Determine the (X, Y) coordinate at the center of the cell enclosing the given text.  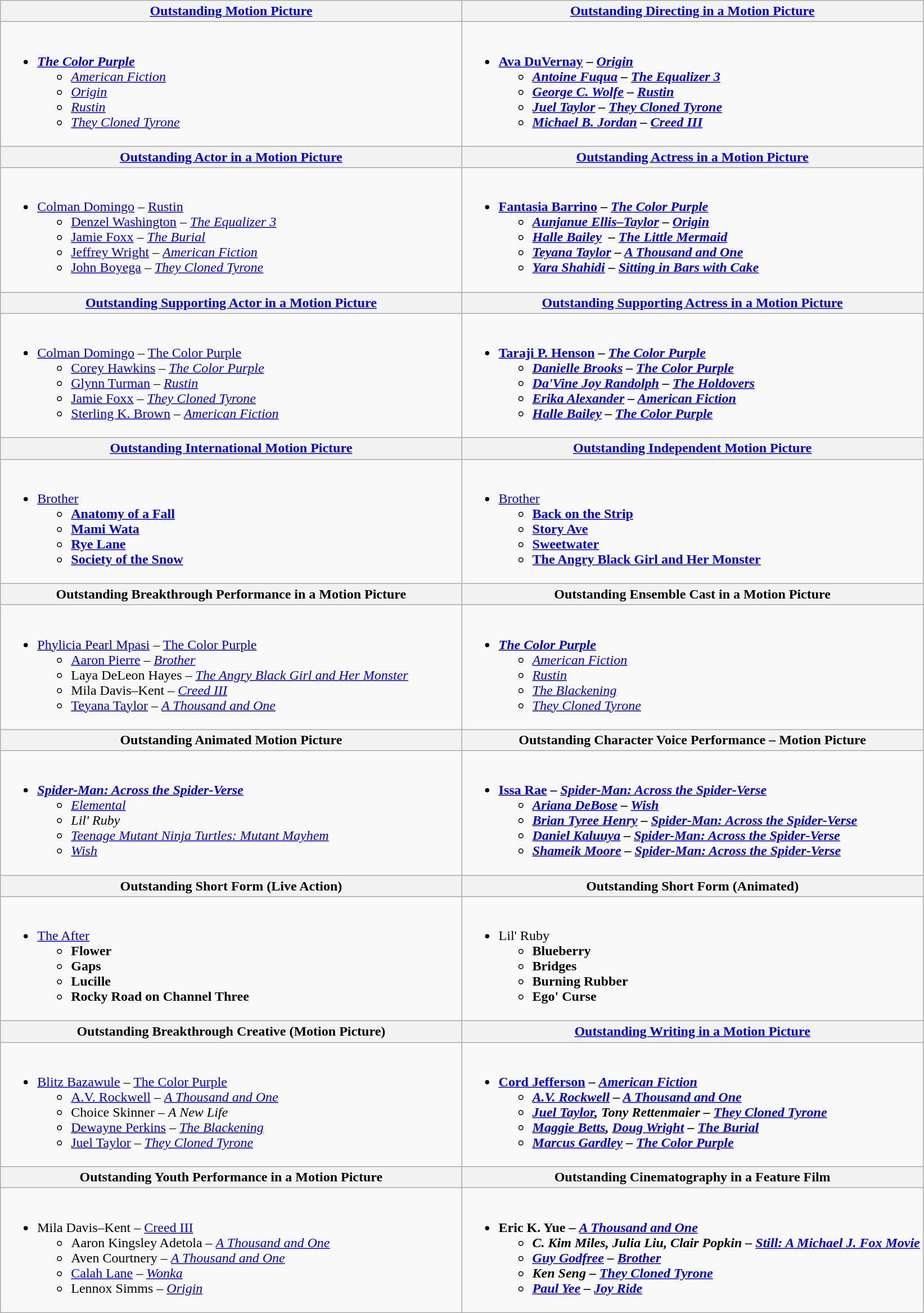
Lil' RubyBlueberryBridgesBurning RubberEgo' Curse (692, 959)
Outstanding Breakthrough Creative (Motion Picture) (231, 1032)
Outstanding Writing in a Motion Picture (692, 1032)
Outstanding Directing in a Motion Picture (692, 11)
Colman Domingo – RustinDenzel Washington – The Equalizer 3Jamie Foxx – The BurialJeffrey Wright – American FictionJohn Boyega – They Cloned Tyrone (231, 230)
Outstanding Ensemble Cast in a Motion Picture (692, 594)
Outstanding Animated Motion Picture (231, 740)
Outstanding Short Form (Live Action) (231, 886)
Outstanding Breakthrough Performance in a Motion Picture (231, 594)
The Color PurpleAmerican FictionRustinThe BlackeningThey Cloned Tyrone (692, 667)
Outstanding Supporting Actress in a Motion Picture (692, 303)
Outstanding Motion Picture (231, 11)
Outstanding Character Voice Performance – Motion Picture (692, 740)
BrotherAnatomy of a FallMami WataRye LaneSociety of the Snow (231, 521)
Outstanding Independent Motion Picture (692, 448)
Ava DuVernay – OriginAntoine Fuqua – The Equalizer 3George C. Wolfe – RustinJuel Taylor – They Cloned TyroneMichael B. Jordan – Creed III (692, 84)
Outstanding International Motion Picture (231, 448)
Spider-Man: Across the Spider-VerseElementalLil' RubyTeenage Mutant Ninja Turtles: Mutant MayhemWish (231, 812)
Outstanding Short Form (Animated) (692, 886)
Outstanding Supporting Actor in a Motion Picture (231, 303)
The Color PurpleAmerican FictionOriginRustinThey Cloned Tyrone (231, 84)
The AfterFlowerGapsLucilleRocky Road on Channel Three (231, 959)
BrotherBack on the StripStory AveSweetwaterThe Angry Black Girl and Her Monster (692, 521)
Mila Davis–Kent – Creed IIIAaron Kingsley Adetola – A Thousand and OneAven Courtnery – A Thousand and OneCalah Lane – WonkaLennox Simms – Origin (231, 1250)
Outstanding Actor in a Motion Picture (231, 157)
Outstanding Cinematography in a Feature Film (692, 1177)
Outstanding Youth Performance in a Motion Picture (231, 1177)
Outstanding Actress in a Motion Picture (692, 157)
